Extract the (x, y) coordinate from the center of the cell holding the provided text.  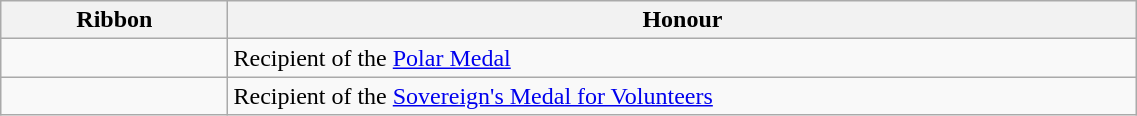
Ribbon (114, 20)
Recipient of the Polar Medal (682, 58)
Recipient of the Sovereign's Medal for Volunteers (682, 96)
Honour (682, 20)
